Identify which cell holds the provided text, then report its [x, y] central coordinate. 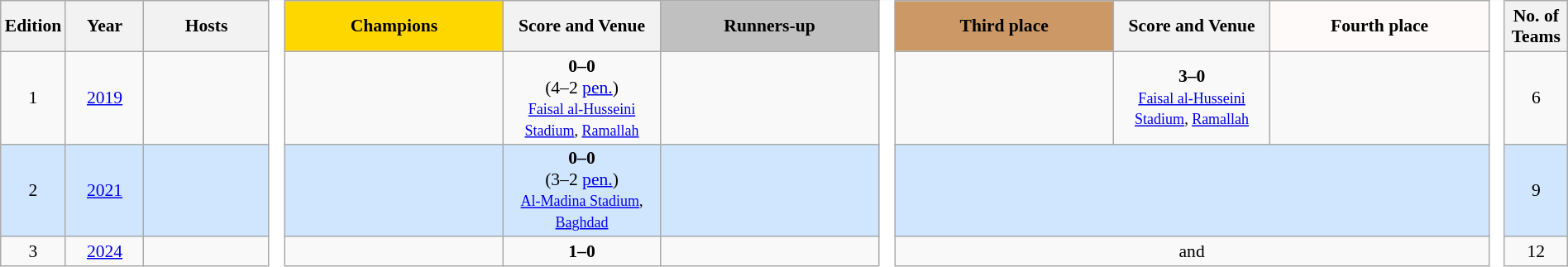
and [1193, 252]
2021 [104, 190]
6 [1536, 98]
Year [104, 26]
2024 [104, 252]
0–0 (3–2 pen.)Al-Madina Stadium, Baghdad [582, 190]
Edition [33, 26]
1 [33, 98]
2019 [104, 98]
0–0 (4–2 pen.)Faisal al-Husseini Stadium, Ramallah [582, 98]
9 [1536, 190]
No. of Teams [1536, 26]
Champions [394, 26]
3 [33, 252]
Fourth place [1379, 26]
3–0Faisal al-Husseini Stadium, Ramallah [1193, 98]
Runners-up [769, 26]
Hosts [207, 26]
12 [1536, 252]
1–0 [582, 252]
Third place [1004, 26]
2 [33, 190]
